Detect which cell encompasses the target text, then output its [X, Y] center coordinate. 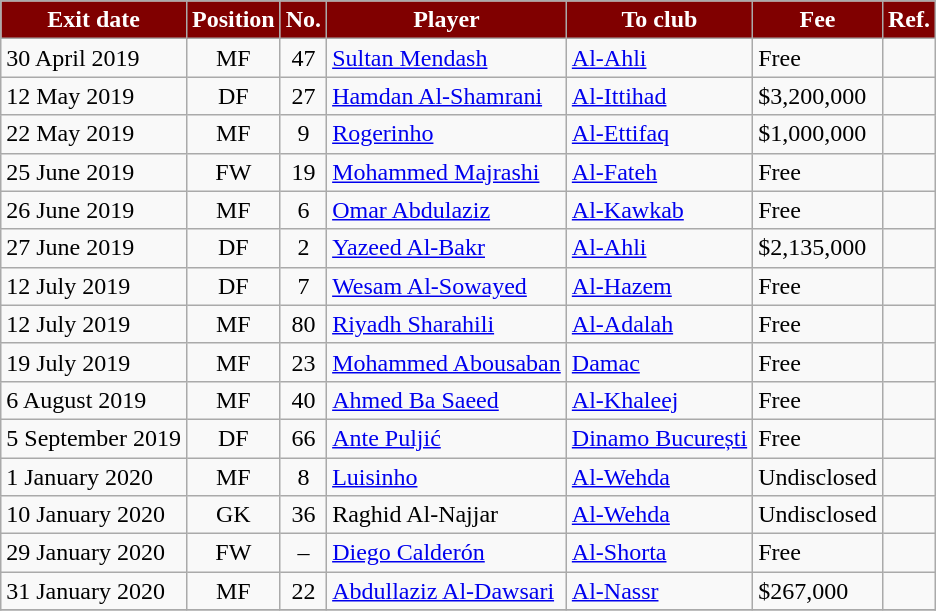
22 [303, 591]
– [303, 553]
Al-Fateh [659, 172]
25 June 2019 [94, 172]
Player [447, 20]
$3,200,000 [818, 96]
Ref. [908, 20]
Yazeed Al-Bakr [447, 248]
Rogerinho [447, 134]
6 August 2019 [94, 400]
8 [303, 477]
31 January 2020 [94, 591]
66 [303, 438]
19 July 2019 [94, 362]
7 [303, 286]
Al-Adalah [659, 324]
12 May 2019 [94, 96]
Position [233, 20]
23 [303, 362]
Al-Khaleej [659, 400]
Dinamo București [659, 438]
Sultan Mendash [447, 58]
$267,000 [818, 591]
2 [303, 248]
10 January 2020 [94, 515]
Ahmed Ba Saeed [447, 400]
29 January 2020 [94, 553]
Al-Nassr [659, 591]
36 [303, 515]
$2,135,000 [818, 248]
6 [303, 210]
Riyadh Sharahili [447, 324]
19 [303, 172]
Al-Shorta [659, 553]
1 January 2020 [94, 477]
Hamdan Al-Shamrani [447, 96]
5 September 2019 [94, 438]
No. [303, 20]
22 May 2019 [94, 134]
47 [303, 58]
9 [303, 134]
Abdullaziz Al-Dawsari [447, 591]
Diego Calderón [447, 553]
$1,000,000 [818, 134]
30 April 2019 [94, 58]
Ante Puljić [447, 438]
Al-Ettifaq [659, 134]
Al-Kawkab [659, 210]
80 [303, 324]
Wesam Al-Sowayed [447, 286]
26 June 2019 [94, 210]
Exit date [94, 20]
Al-Hazem [659, 286]
Luisinho [447, 477]
To club [659, 20]
Mohammed Abousaban [447, 362]
Fee [818, 20]
Omar Abdulaziz [447, 210]
27 [303, 96]
Raghid Al-Najjar [447, 515]
GK [233, 515]
40 [303, 400]
Mohammed Majrashi [447, 172]
Damac [659, 362]
27 June 2019 [94, 248]
Al-Ittihad [659, 96]
